Locate the cell with the specified text and output its [x, y] center coordinate. 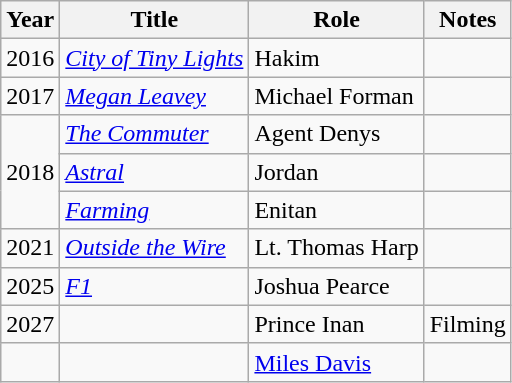
City of Tiny Lights [154, 58]
Joshua Pearce [336, 286]
Role [336, 20]
Megan Leavey [154, 96]
Jordan [336, 172]
Lt. Thomas Harp [336, 248]
Farming [154, 210]
2027 [30, 324]
Agent Denys [336, 134]
2018 [30, 172]
Miles Davis [336, 362]
Notes [468, 20]
2017 [30, 96]
Outside the Wire [154, 248]
2016 [30, 58]
Prince Inan [336, 324]
Astral [154, 172]
2021 [30, 248]
Year [30, 20]
Michael Forman [336, 96]
Filming [468, 324]
Enitan [336, 210]
F1 [154, 286]
Hakim [336, 58]
Title [154, 20]
2025 [30, 286]
The Commuter [154, 134]
